Provide the (X, Y) coordinate of the cell's center where the given text is located.  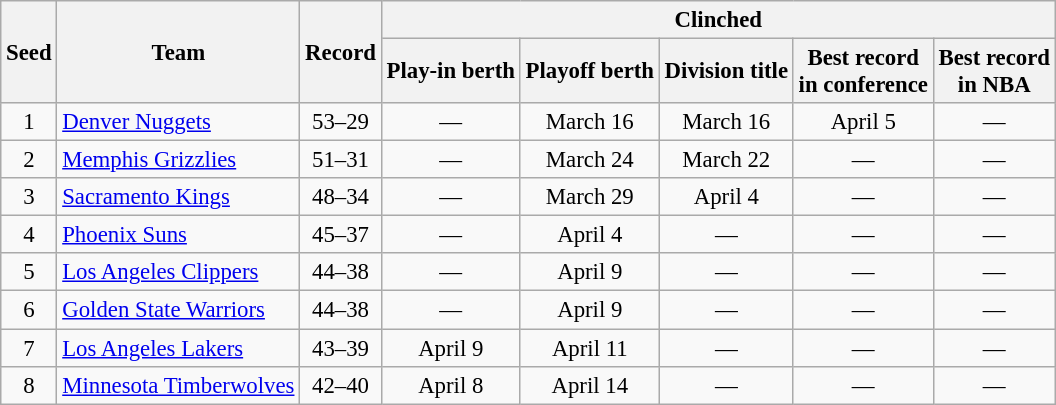
7 (29, 348)
Play-in berth (450, 72)
Minnesota Timberwolves (178, 385)
Denver Nuggets (178, 122)
Memphis Grizzlies (178, 160)
Best recordin NBA (994, 72)
Phoenix Suns (178, 235)
Playoff berth (590, 72)
6 (29, 310)
45–37 (340, 235)
53–29 (340, 122)
4 (29, 235)
March 24 (590, 160)
2 (29, 160)
5 (29, 273)
Record (340, 52)
March 29 (590, 197)
Sacramento Kings (178, 197)
Seed (29, 52)
March 22 (726, 160)
Best recordin conference (863, 72)
Team (178, 52)
48–34 (340, 197)
42–40 (340, 385)
3 (29, 197)
Division title (726, 72)
Clinched (718, 20)
April 5 (863, 122)
April 11 (590, 348)
April 14 (590, 385)
Los Angeles Lakers (178, 348)
April 8 (450, 385)
51–31 (340, 160)
8 (29, 385)
Golden State Warriors (178, 310)
1 (29, 122)
43–39 (340, 348)
Los Angeles Clippers (178, 273)
